Return (x, y) of the center of cell containing provided text 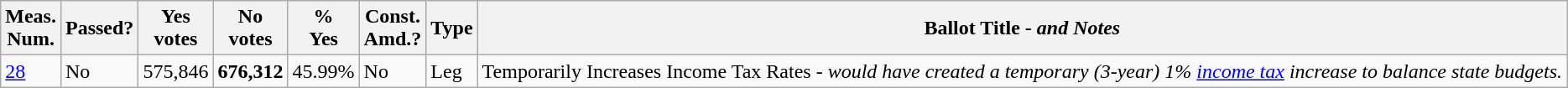
28 (31, 71)
Meas.Num. (31, 28)
676,312 (250, 71)
Leg (451, 71)
Ballot Title - and Notes (1022, 28)
Const.Amd.? (393, 28)
Novotes (250, 28)
45.99% (324, 71)
Passed? (99, 28)
575,846 (176, 71)
Yesvotes (176, 28)
Type (451, 28)
%Yes (324, 28)
Temporarily Increases Income Tax Rates - would have created a temporary (3-year) 1% income tax increase to balance state budgets. (1022, 71)
